Extract the (x, y) coordinate from the center of the cell holding the provided text.  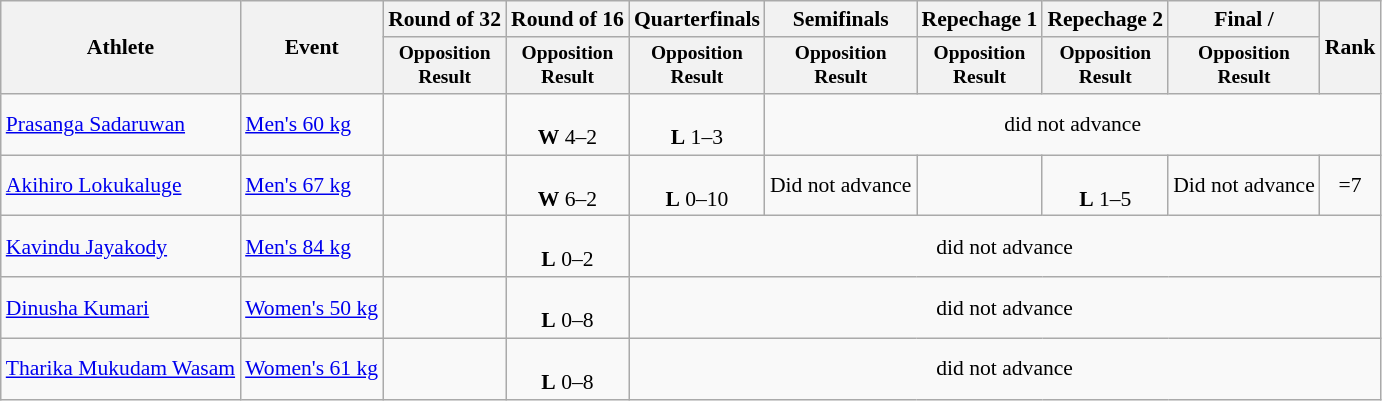
L 0–2 (568, 246)
Repechage 2 (1105, 19)
L 0–10 (697, 186)
W 6–2 (568, 186)
Men's 67 kg (312, 186)
Final / (1244, 19)
W 4–2 (568, 124)
Kavindu Jayakody (120, 246)
Men's 60 kg (312, 124)
Round of 16 (568, 19)
Event (312, 48)
Women's 50 kg (312, 308)
Rank (1350, 48)
Quarterfinals (697, 19)
L 1–3 (697, 124)
Men's 84 kg (312, 246)
L 1–5 (1105, 186)
Semifinals (841, 19)
Round of 32 (444, 19)
Athlete (120, 48)
Women's 61 kg (312, 368)
Dinusha Kumari (120, 308)
Repechage 1 (980, 19)
Tharika Mukudam Wasam (120, 368)
Akihiro Lokukaluge (120, 186)
=7 (1350, 186)
Prasanga Sadaruwan (120, 124)
